Capture the cell that displays the provided text and extract its (X, Y) central coordinate. 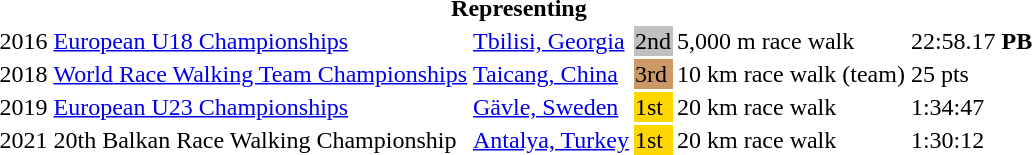
Taicang, China (552, 74)
2nd (654, 41)
Gävle, Sweden (552, 107)
Antalya, Turkey (552, 140)
World Race Walking Team Championships (260, 74)
3rd (654, 74)
Tbilisi, Georgia (552, 41)
5,000 m race walk (792, 41)
European U18 Championships (260, 41)
European U23 Championships (260, 107)
10 km race walk (team) (792, 74)
20th Balkan Race Walking Championship (260, 140)
